Extract the [x, y] coordinate from the center of the cell holding the provided text.  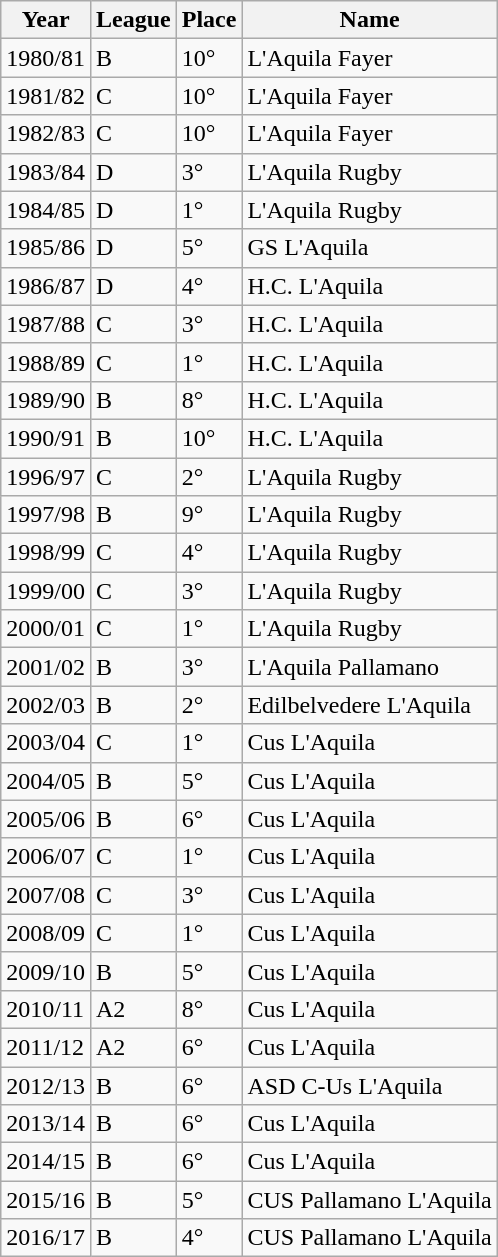
2002/03 [46, 705]
League [133, 20]
1989/90 [46, 400]
ASD C-Us L'Aquila [370, 1085]
Edilbelvedere L'Aquila [370, 705]
2015/16 [46, 1200]
2004/05 [46, 781]
2001/02 [46, 667]
2016/17 [46, 1238]
2003/04 [46, 743]
Place [209, 20]
2011/12 [46, 1047]
2008/09 [46, 933]
2014/15 [46, 1162]
1987/88 [46, 324]
2012/13 [46, 1085]
L'Aquila Pallamano [370, 667]
2006/07 [46, 857]
1997/98 [46, 515]
1999/00 [46, 591]
1980/81 [46, 58]
1988/89 [46, 362]
1982/83 [46, 134]
2013/14 [46, 1124]
GS L'Aquila [370, 248]
1986/87 [46, 286]
Year [46, 20]
2000/01 [46, 629]
1990/91 [46, 438]
2009/10 [46, 971]
1996/97 [46, 477]
1985/86 [46, 248]
9° [209, 515]
1983/84 [46, 172]
2005/06 [46, 819]
1998/99 [46, 553]
1984/85 [46, 210]
1981/82 [46, 96]
2007/08 [46, 895]
Name [370, 20]
2010/11 [46, 1009]
